Determine the [x, y] coordinate at the center of the cell enclosing the given text.  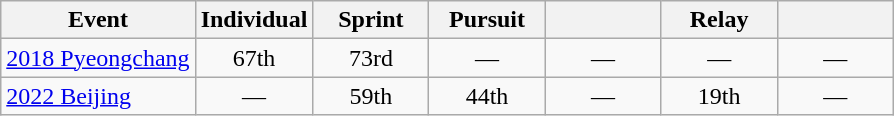
Relay [719, 20]
19th [719, 96]
Individual [254, 20]
73rd [371, 58]
67th [254, 58]
Sprint [371, 20]
Event [98, 20]
44th [487, 96]
2022 Beijing [98, 96]
2018 Pyeongchang [98, 58]
59th [371, 96]
Pursuit [487, 20]
